Detect which cell encompasses the target text, then output its [X, Y] center coordinate. 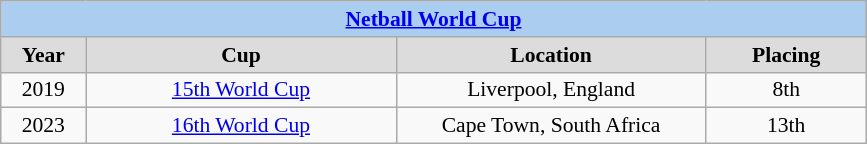
13th [786, 126]
Liverpool, England [551, 90]
2019 [44, 90]
8th [786, 90]
Location [551, 55]
Cape Town, South Africa [551, 126]
Cup [241, 55]
Netball World Cup [434, 19]
Placing [786, 55]
16th World Cup [241, 126]
Year [44, 55]
15th World Cup [241, 90]
2023 [44, 126]
